Output the [x, y] coordinate of the center of the cell containing the given text.  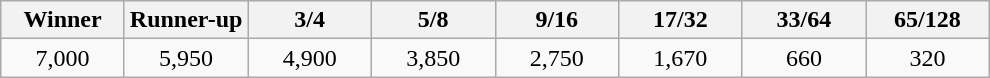
1,670 [681, 58]
Winner [63, 20]
4,900 [310, 58]
2,750 [557, 58]
17/32 [681, 20]
65/128 [928, 20]
660 [804, 58]
9/16 [557, 20]
3,850 [433, 58]
7,000 [63, 58]
5,950 [186, 58]
5/8 [433, 20]
33/64 [804, 20]
Runner-up [186, 20]
3/4 [310, 20]
320 [928, 58]
